Locate the cell with the specified text and output its [X, Y] center coordinate. 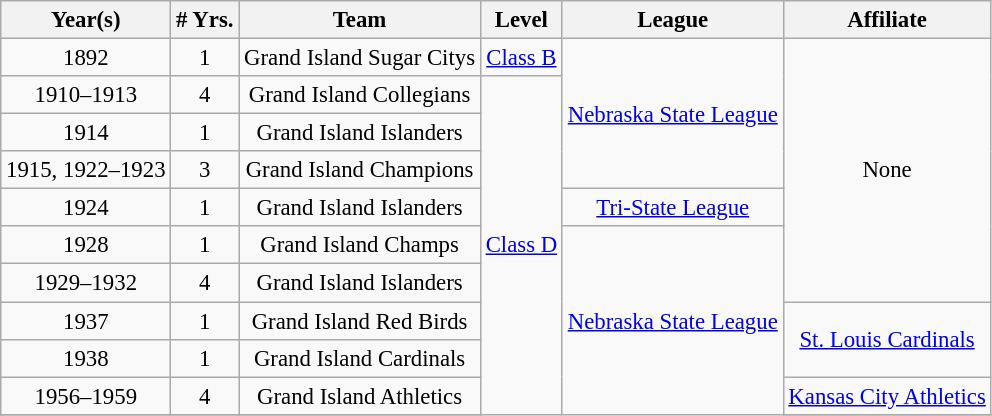
Level [521, 20]
Grand Island Champions [360, 170]
1956–1959 [86, 396]
Grand Island Collegians [360, 95]
Grand Island Red Birds [360, 321]
Class B [521, 58]
1914 [86, 133]
League [672, 20]
None [887, 170]
3 [205, 170]
1910–1913 [86, 95]
1928 [86, 245]
Class D [521, 245]
Grand Island Athletics [360, 396]
Affiliate [887, 20]
Team [360, 20]
Grand Island Champs [360, 245]
1929–1932 [86, 283]
Grand Island Cardinals [360, 358]
Grand Island Sugar Citys [360, 58]
St. Louis Cardinals [887, 340]
1892 [86, 58]
Tri-State League [672, 208]
1938 [86, 358]
# Yrs. [205, 20]
1915, 1922–1923 [86, 170]
Kansas City Athletics [887, 396]
1937 [86, 321]
1924 [86, 208]
Year(s) [86, 20]
